Search for the cell housing the specified text and yield its (x, y) center coordinate. 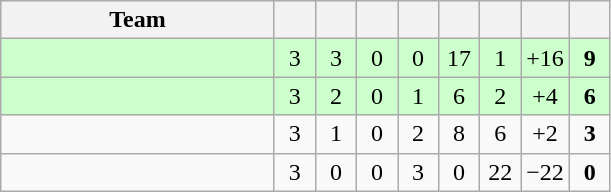
+16 (546, 58)
8 (460, 134)
−22 (546, 172)
22 (500, 172)
+2 (546, 134)
Team (138, 20)
17 (460, 58)
9 (590, 58)
+4 (546, 96)
